Pinpoint the cell where the given text exists, returning its (x, y) midpoint coordinate. 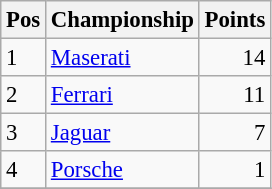
Maserati (123, 58)
Points (234, 20)
Ferrari (123, 95)
2 (24, 95)
11 (234, 95)
Porsche (123, 170)
Championship (123, 20)
4 (24, 170)
Pos (24, 20)
7 (234, 133)
Jaguar (123, 133)
14 (234, 58)
3 (24, 133)
